Determine the [X, Y] coordinate at the center of the cell enclosing the given text.  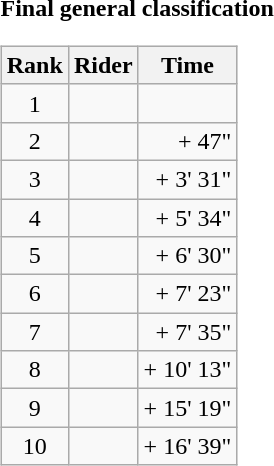
+ 15' 19" [188, 408]
5 [34, 256]
+ 16' 39" [188, 446]
3 [34, 179]
10 [34, 446]
+ 47" [188, 141]
6 [34, 294]
+ 7' 23" [188, 294]
4 [34, 217]
Time [188, 65]
1 [34, 103]
8 [34, 370]
7 [34, 332]
+ 6' 30" [188, 256]
9 [34, 408]
Rank [34, 65]
+ 10' 13" [188, 370]
Rider [103, 65]
2 [34, 141]
+ 7' 35" [188, 332]
+ 5' 34" [188, 217]
+ 3' 31" [188, 179]
